From the cell containing the given text, extract its center point as [X, Y] coordinate. 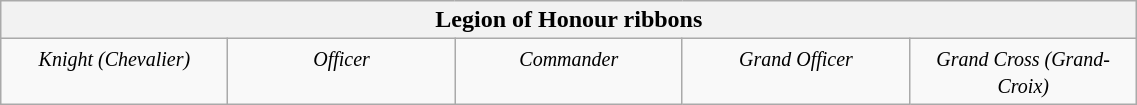
Knight (Chevalier) [114, 72]
Grand Cross (Grand-Croix) [1024, 72]
Grand Officer [796, 72]
Officer [342, 72]
Legion of Honour ribbons [569, 20]
Commander [568, 72]
